Identify which cell holds the provided text, then report its [x, y] central coordinate. 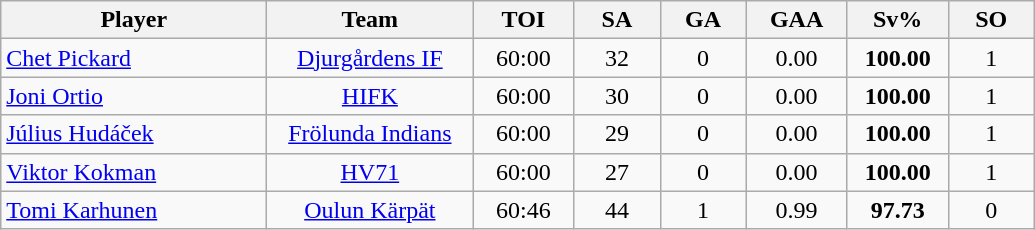
44 [617, 210]
SA [617, 20]
0.99 [796, 210]
TOI [524, 20]
29 [617, 134]
Joni Ortio [134, 96]
30 [617, 96]
Oulun Kärpät [370, 210]
Player [134, 20]
Július Hudáček [134, 134]
Djurgårdens IF [370, 58]
Chet Pickard [134, 58]
Frölunda Indians [370, 134]
GAA [796, 20]
97.73 [898, 210]
Viktor Kokman [134, 172]
HV71 [370, 172]
SO [991, 20]
Sv% [898, 20]
32 [617, 58]
Tomi Karhunen [134, 210]
GA [703, 20]
60:46 [524, 210]
Team [370, 20]
HIFK [370, 96]
27 [617, 172]
